Search for the cell housing the specified text and yield its [x, y] center coordinate. 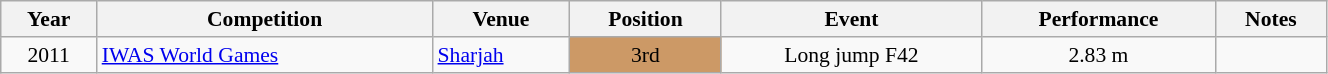
Notes [1270, 19]
2011 [49, 55]
Performance [1098, 19]
Venue [502, 19]
Year [49, 19]
2.83 m [1098, 55]
Sharjah [502, 55]
IWAS World Games [265, 55]
3rd [645, 55]
Position [645, 19]
Long jump F42 [851, 55]
Competition [265, 19]
Event [851, 19]
